Pinpoint the cell where the given text exists, returning its [X, Y] midpoint coordinate. 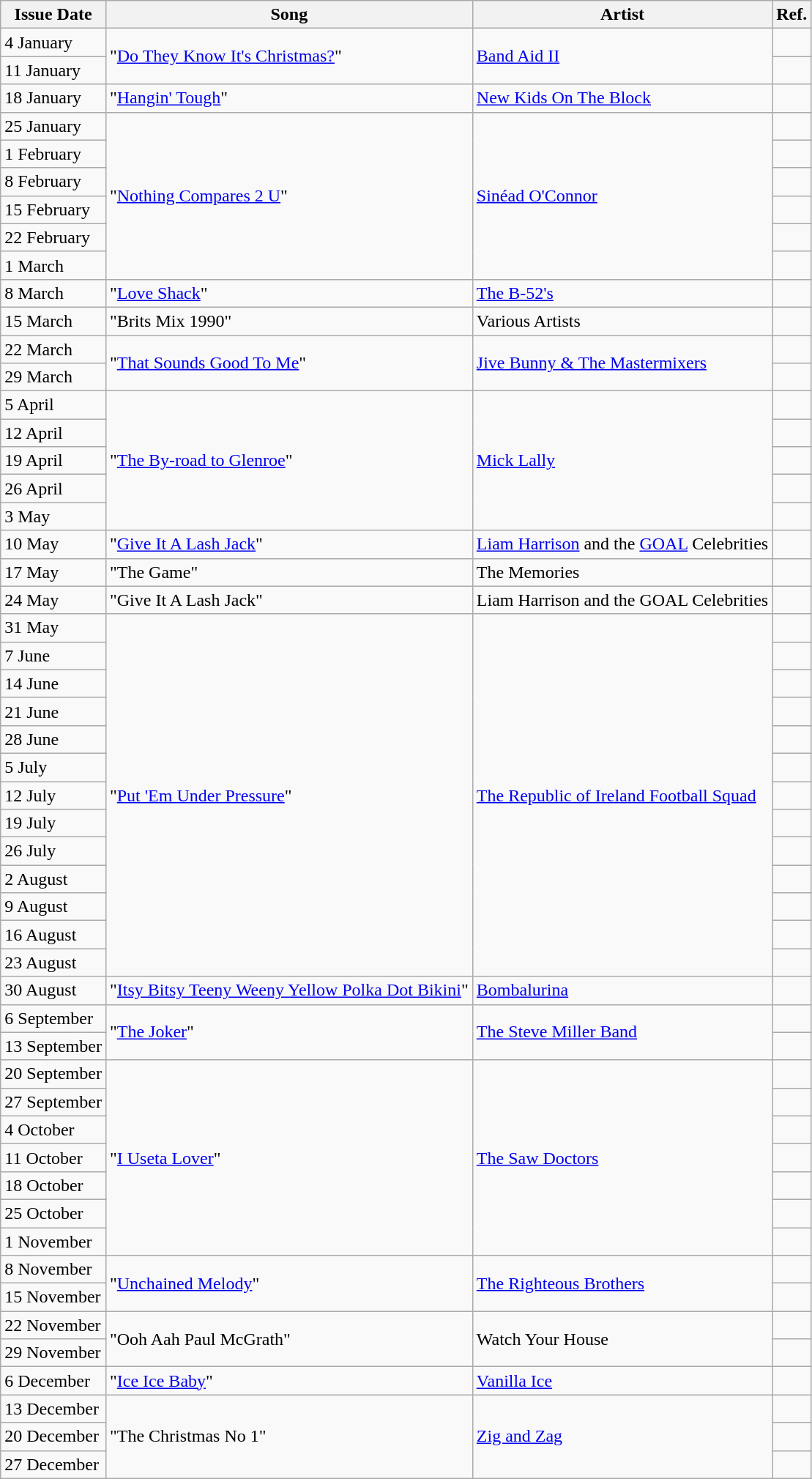
22 February [53, 237]
1 March [53, 265]
The Saw Doctors [622, 1157]
Watch Your House [622, 1339]
Issue Date [53, 15]
10 May [53, 544]
20 December [53, 1437]
4 October [53, 1130]
16 August [53, 935]
17 May [53, 572]
Song [288, 15]
The Righteous Brothers [622, 1283]
8 November [53, 1269]
5 April [53, 405]
"The Game" [288, 572]
15 March [53, 321]
5 July [53, 767]
29 November [53, 1353]
15 November [53, 1297]
"Ooh Aah Paul McGrath" [288, 1339]
Sinéad O'Connor [622, 196]
23 August [53, 963]
22 March [53, 349]
"Nothing Compares 2 U" [288, 196]
"Unchained Melody" [288, 1283]
12 July [53, 795]
25 January [53, 126]
11 January [53, 70]
4 January [53, 42]
18 October [53, 1185]
1 February [53, 154]
8 March [53, 293]
"The Joker" [288, 1032]
12 April [53, 433]
24 May [53, 600]
Jive Bunny & The Mastermixers [622, 363]
Bombalurina [622, 990]
"Ice Ice Baby" [288, 1381]
New Kids On The Block [622, 98]
7 June [53, 656]
27 December [53, 1464]
8 February [53, 182]
29 March [53, 377]
19 April [53, 461]
"I Useta Lover" [288, 1157]
18 January [53, 98]
1 November [53, 1242]
"Love Shack" [288, 293]
Ref. [792, 15]
11 October [53, 1157]
13 September [53, 1046]
Vanilla Ice [622, 1381]
19 July [53, 823]
31 May [53, 628]
30 August [53, 990]
Band Aid II [622, 56]
14 June [53, 683]
27 September [53, 1102]
26 July [53, 851]
Artist [622, 15]
Zig and Zag [622, 1437]
"Do They Know It's Christmas?" [288, 56]
21 June [53, 711]
9 August [53, 907]
"That Sounds Good To Me" [288, 363]
6 December [53, 1381]
The Republic of Ireland Football Squad [622, 796]
3 May [53, 516]
The B-52's [622, 293]
26 April [53, 489]
28 June [53, 739]
The Steve Miller Band [622, 1032]
"Brits Mix 1990" [288, 321]
"Put 'Em Under Pressure" [288, 796]
13 December [53, 1409]
22 November [53, 1325]
15 February [53, 210]
Mick Lally [622, 461]
"Hangin' Tough" [288, 98]
"The By-road to Glenroe" [288, 461]
"Itsy Bitsy Teeny Weeny Yellow Polka Dot Bikini" [288, 990]
20 September [53, 1074]
2 August [53, 879]
Various Artists [622, 321]
"The Christmas No 1" [288, 1437]
6 September [53, 1018]
The Memories [622, 572]
25 October [53, 1213]
